Pinpoint the cell where the given text exists, returning its (X, Y) midpoint coordinate. 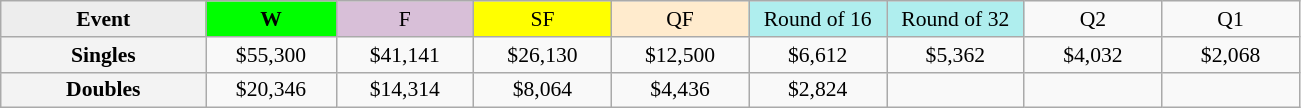
$12,500 (680, 55)
$2,068 (1231, 55)
F (405, 19)
$6,612 (818, 55)
Round of 16 (818, 19)
$4,436 (680, 90)
Singles (104, 55)
$14,314 (405, 90)
$26,130 (543, 55)
Round of 32 (955, 19)
$41,141 (405, 55)
Event (104, 19)
SF (543, 19)
QF (680, 19)
$8,064 (543, 90)
Q1 (1231, 19)
$2,824 (818, 90)
$5,362 (955, 55)
$20,346 (271, 90)
Doubles (104, 90)
W (271, 19)
Q2 (1093, 19)
$55,300 (271, 55)
$4,032 (1093, 55)
